Determine the (x, y) coordinate at the center of the cell enclosing the given text.  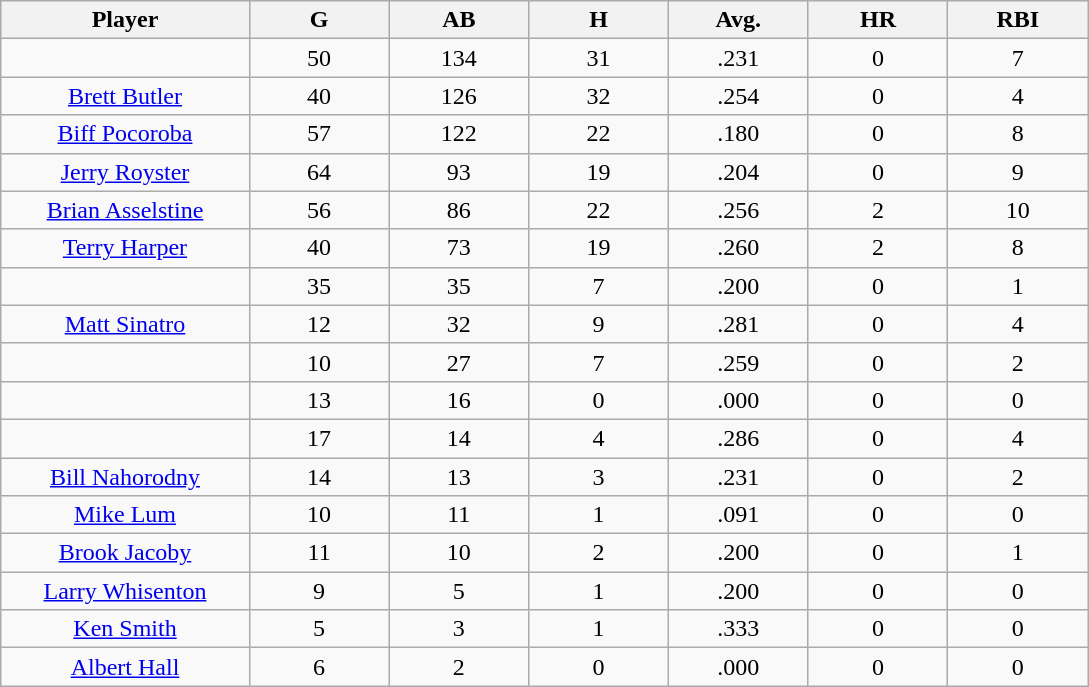
.256 (738, 210)
RBI (1018, 20)
Bill Nahorodny (125, 477)
122 (459, 134)
AB (459, 20)
G (319, 20)
73 (459, 248)
57 (319, 134)
50 (319, 58)
Brian Asselstine (125, 210)
Terry Harper (125, 248)
93 (459, 172)
Avg. (738, 20)
.333 (738, 629)
.259 (738, 362)
126 (459, 96)
27 (459, 362)
.286 (738, 438)
Albert Hall (125, 667)
16 (459, 400)
31 (599, 58)
HR (878, 20)
.204 (738, 172)
Jerry Royster (125, 172)
.180 (738, 134)
Player (125, 20)
12 (319, 324)
Biff Pocoroba (125, 134)
6 (319, 667)
Brook Jacoby (125, 553)
Matt Sinatro (125, 324)
56 (319, 210)
H (599, 20)
Mike Lum (125, 515)
Larry Whisenton (125, 591)
.091 (738, 515)
17 (319, 438)
Ken Smith (125, 629)
134 (459, 58)
.281 (738, 324)
Brett Butler (125, 96)
.260 (738, 248)
.254 (738, 96)
86 (459, 210)
64 (319, 172)
